Determine the [x, y] coordinate at the center of the cell enclosing the given text.  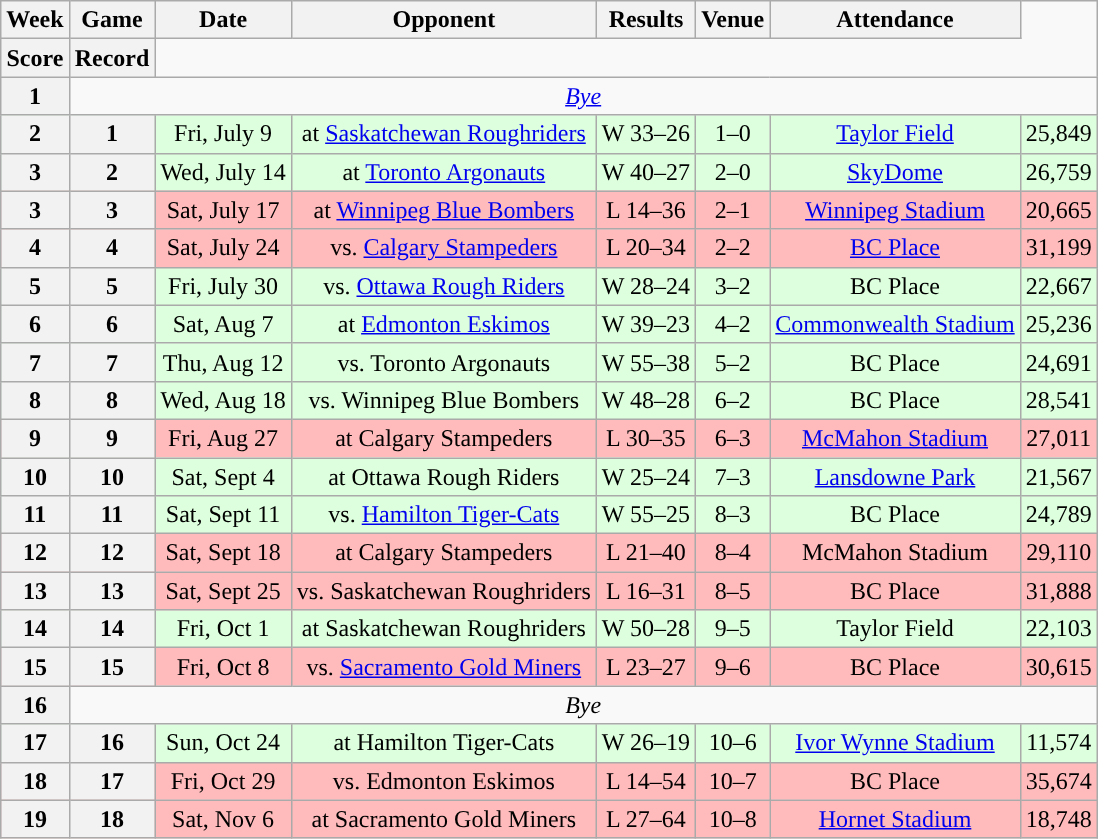
L 21–40 [646, 553]
6–2 [733, 400]
at Ottawa Rough Riders [444, 477]
SkyDome [895, 172]
W 25–24 [646, 477]
Sun, Oct 24 [223, 743]
vs. Ottawa Rough Riders [444, 286]
1–0 [733, 134]
L 20–34 [646, 248]
at Winnipeg Blue Bombers [444, 210]
Results [646, 20]
31,199 [1058, 248]
Fri, Oct 8 [223, 667]
18,748 [1058, 819]
W 39–23 [646, 324]
24,789 [1058, 515]
24,691 [1058, 362]
Sat, Sept 4 [223, 477]
Record [112, 58]
8–4 [733, 553]
6–3 [733, 438]
L 14–54 [646, 781]
Sat, Nov 6 [223, 819]
2–1 [733, 210]
Lansdowne Park [895, 477]
Commonwealth Stadium [895, 324]
8–5 [733, 591]
8–3 [733, 515]
9–6 [733, 667]
5–2 [733, 362]
W 48–28 [646, 400]
31,888 [1058, 591]
Week [35, 20]
at Toronto Argonauts [444, 172]
Sat, Sept 18 [223, 553]
26,759 [1058, 172]
35,674 [1058, 781]
Sat, July 17 [223, 210]
Venue [733, 20]
L 23–27 [646, 667]
W 50–28 [646, 629]
Sat, Sept 11 [223, 515]
19 [35, 819]
22,667 [1058, 286]
W 33–26 [646, 134]
vs. Edmonton Eskimos [444, 781]
vs. Saskatchewan Roughriders [444, 591]
vs. Winnipeg Blue Bombers [444, 400]
vs. Calgary Stampeders [444, 248]
Opponent [444, 20]
Fri, Aug 27 [223, 438]
28,541 [1058, 400]
W 26–19 [646, 743]
29,110 [1058, 553]
22,103 [1058, 629]
Fri, Oct 29 [223, 781]
10–6 [733, 743]
L 27–64 [646, 819]
Ivor Wynne Stadium [895, 743]
30,615 [1058, 667]
vs. Hamilton Tiger-Cats [444, 515]
Fri, Oct 1 [223, 629]
20,665 [1058, 210]
Wed, Aug 18 [223, 400]
L 30–35 [646, 438]
W 40–27 [646, 172]
W 55–38 [646, 362]
4–2 [733, 324]
Winnipeg Stadium [895, 210]
25,236 [1058, 324]
W 28–24 [646, 286]
vs. Toronto Argonauts [444, 362]
vs. Sacramento Gold Miners [444, 667]
Game [112, 20]
10–8 [733, 819]
Fri, July 9 [223, 134]
at Hamilton Tiger-Cats [444, 743]
Thu, Aug 12 [223, 362]
Fri, July 30 [223, 286]
L 14–36 [646, 210]
11,574 [1058, 743]
at Sacramento Gold Miners [444, 819]
27,011 [1058, 438]
Wed, July 14 [223, 172]
W 55–25 [646, 515]
Hornet Stadium [895, 819]
3–2 [733, 286]
7–3 [733, 477]
9–5 [733, 629]
2–0 [733, 172]
at Edmonton Eskimos [444, 324]
Sat, Sept 25 [223, 591]
Score [35, 58]
Sat, Aug 7 [223, 324]
L 16–31 [646, 591]
Date [223, 20]
2–2 [733, 248]
21,567 [1058, 477]
Sat, July 24 [223, 248]
Attendance [895, 20]
10–7 [733, 781]
25,849 [1058, 134]
